For the text-containing cell, return its midpoint in [X, Y] coordinate format. 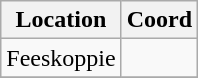
Coord [159, 20]
Feeskoppie [61, 58]
Location [61, 20]
